Output the [X, Y] coordinate of the center of the cell containing the given text.  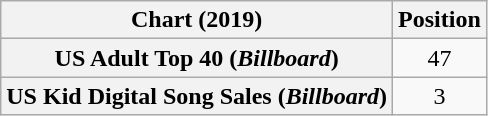
3 [440, 96]
Position [440, 20]
47 [440, 58]
US Adult Top 40 (Billboard) [197, 58]
Chart (2019) [197, 20]
US Kid Digital Song Sales (Billboard) [197, 96]
